Detect which cell encompasses the target text, then output its [x, y] center coordinate. 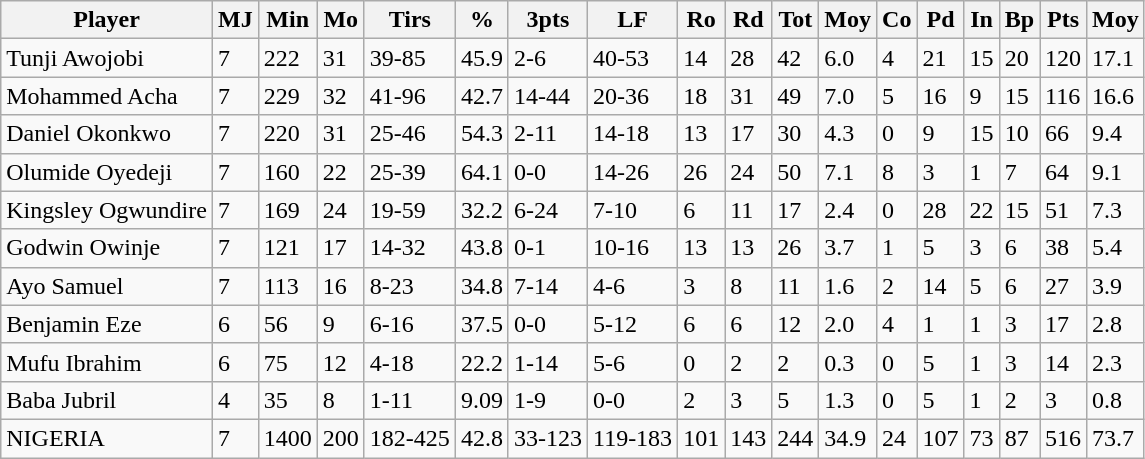
10 [1019, 134]
27 [1064, 286]
1.3 [848, 400]
43.8 [482, 248]
30 [796, 134]
14-18 [632, 134]
18 [702, 96]
NIGERIA [107, 438]
14-32 [410, 248]
MJ [235, 20]
113 [288, 286]
Tot [796, 20]
Pts [1064, 20]
9.09 [482, 400]
5-12 [632, 324]
Mo [340, 20]
Co [897, 20]
7.1 [848, 172]
14-44 [548, 96]
66 [1064, 134]
7-14 [548, 286]
7.0 [848, 96]
9.4 [1116, 134]
87 [1019, 438]
2-6 [548, 58]
Godwin Owinje [107, 248]
3pts [548, 20]
4.3 [848, 134]
10-16 [632, 248]
42 [796, 58]
244 [796, 438]
40-53 [632, 58]
73.7 [1116, 438]
In [982, 20]
64 [1064, 172]
21 [940, 58]
25-46 [410, 134]
34.8 [482, 286]
116 [1064, 96]
16.6 [1116, 96]
Min [288, 20]
42.8 [482, 438]
39-85 [410, 58]
% [482, 20]
1-9 [548, 400]
4-18 [410, 362]
0.3 [848, 362]
2.0 [848, 324]
2.8 [1116, 324]
32.2 [482, 210]
101 [702, 438]
0.8 [1116, 400]
7-10 [632, 210]
Ro [702, 20]
50 [796, 172]
42.7 [482, 96]
120 [1064, 58]
Mufu Ibrahim [107, 362]
Player [107, 20]
222 [288, 58]
45.9 [482, 58]
14-26 [632, 172]
75 [288, 362]
41-96 [410, 96]
121 [288, 248]
LF [632, 20]
516 [1064, 438]
64.1 [482, 172]
1-11 [410, 400]
33-123 [548, 438]
7.3 [1116, 210]
107 [940, 438]
Kingsley Ogwundire [107, 210]
2-11 [548, 134]
Pd [940, 20]
169 [288, 210]
8-23 [410, 286]
22.2 [482, 362]
49 [796, 96]
200 [340, 438]
6-16 [410, 324]
3.9 [1116, 286]
2.4 [848, 210]
Ayo Samuel [107, 286]
3.7 [848, 248]
220 [288, 134]
5-6 [632, 362]
37.5 [482, 324]
2.3 [1116, 362]
Olumide Oyedeji [107, 172]
1.6 [848, 286]
56 [288, 324]
19-59 [410, 210]
Benjamin Eze [107, 324]
182-425 [410, 438]
Bp [1019, 20]
38 [1064, 248]
Tunji Awojobi [107, 58]
1-14 [548, 362]
5.4 [1116, 248]
1400 [288, 438]
0-1 [548, 248]
17.1 [1116, 58]
35 [288, 400]
73 [982, 438]
25-39 [410, 172]
54.3 [482, 134]
229 [288, 96]
143 [748, 438]
32 [340, 96]
20 [1019, 58]
Mohammed Acha [107, 96]
Tirs [410, 20]
34.9 [848, 438]
51 [1064, 210]
4-6 [632, 286]
160 [288, 172]
Baba Jubril [107, 400]
Rd [748, 20]
6.0 [848, 58]
6-24 [548, 210]
Daniel Okonkwo [107, 134]
9.1 [1116, 172]
119-183 [632, 438]
20-36 [632, 96]
